For the text-containing cell, return its midpoint in [x, y] coordinate format. 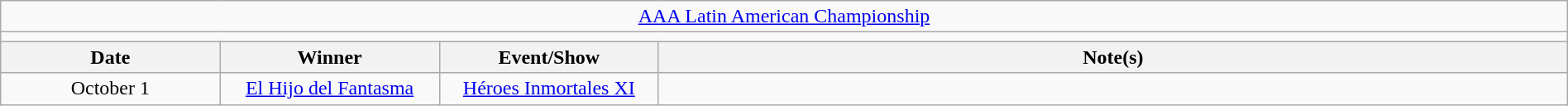
October 1 [111, 89]
AAA Latin American Championship [784, 17]
Date [111, 57]
Héroes Inmortales XI [549, 89]
Winner [329, 57]
El Hijo del Fantasma [329, 89]
Event/Show [549, 57]
Note(s) [1113, 57]
